Detect which cell encompasses the target text, then output its (x, y) center coordinate. 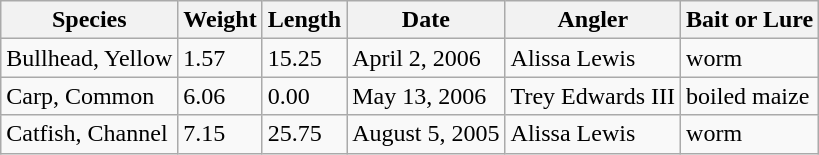
Catfish, Channel (90, 134)
Length (304, 20)
Angler (592, 20)
6.06 (220, 96)
May 13, 2006 (426, 96)
1.57 (220, 58)
August 5, 2005 (426, 134)
15.25 (304, 58)
boiled maize (750, 96)
Weight (220, 20)
0.00 (304, 96)
Bullhead, Yellow (90, 58)
Carp, Common (90, 96)
Trey Edwards III (592, 96)
Species (90, 20)
Bait or Lure (750, 20)
7.15 (220, 134)
April 2, 2006 (426, 58)
25.75 (304, 134)
Date (426, 20)
